Search for the cell housing the specified text and yield its [X, Y] center coordinate. 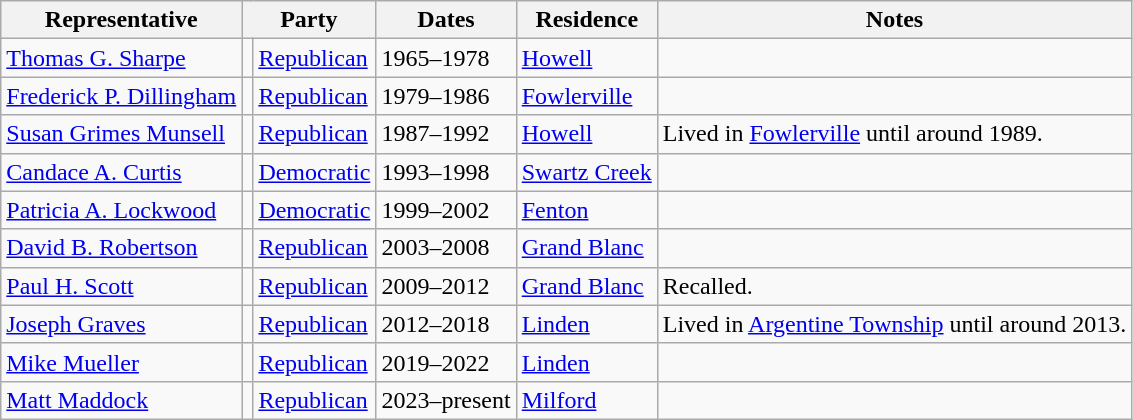
Joseph Graves [122, 324]
1999–2002 [446, 210]
Residence [586, 20]
Lived in Fowlerville until around 1989. [894, 134]
Fowlerville [586, 96]
Candace A. Curtis [122, 172]
Milford [586, 400]
Party [309, 20]
Recalled. [894, 286]
Susan Grimes Munsell [122, 134]
2012–2018 [446, 324]
Fenton [586, 210]
1965–1978 [446, 58]
Representative [122, 20]
David B. Robertson [122, 248]
2019–2022 [446, 362]
Lived in Argentine Township until around 2013. [894, 324]
1987–1992 [446, 134]
Patricia A. Lockwood [122, 210]
Notes [894, 20]
1993–1998 [446, 172]
2009–2012 [446, 286]
Matt Maddock [122, 400]
Paul H. Scott [122, 286]
Mike Mueller [122, 362]
Thomas G. Sharpe [122, 58]
2003–2008 [446, 248]
Dates [446, 20]
Frederick P. Dillingham [122, 96]
1979–1986 [446, 96]
2023–present [446, 400]
Swartz Creek [586, 172]
